Extract the (x, y) coordinate from the center of the cell holding the provided text.  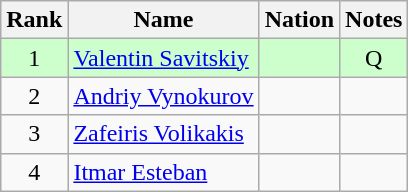
2 (34, 96)
Rank (34, 20)
Name (164, 20)
Nation (299, 20)
Zafeiris Volikakis (164, 134)
3 (34, 134)
1 (34, 58)
Itmar Esteban (164, 172)
Q (374, 58)
4 (34, 172)
Valentin Savitskiy (164, 58)
Andriy Vynokurov (164, 96)
Notes (374, 20)
